From the cell containing the given text, extract its center point as (X, Y) coordinate. 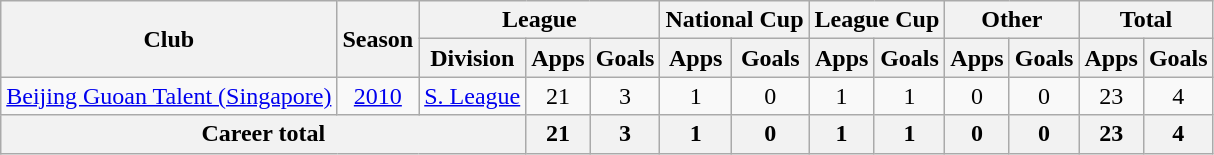
Beijing Guoan Talent (Singapore) (169, 96)
Division (472, 58)
Total (1146, 20)
Club (169, 39)
Career total (264, 134)
2010 (378, 96)
National Cup (734, 20)
Season (378, 39)
S. League (472, 96)
League (540, 20)
Other (1012, 20)
League Cup (877, 20)
